Detect which cell encompasses the target text, then output its (X, Y) center coordinate. 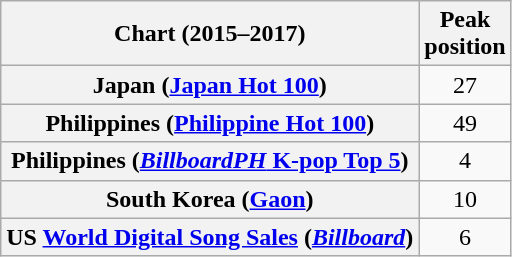
Chart (2015–2017) (210, 34)
10 (465, 199)
Philippines (Philippine Hot 100) (210, 123)
6 (465, 237)
49 (465, 123)
Philippines (BillboardPH K-pop Top 5) (210, 161)
4 (465, 161)
Peakposition (465, 34)
27 (465, 85)
Japan (Japan Hot 100) (210, 85)
South Korea (Gaon) (210, 199)
US World Digital Song Sales (Billboard) (210, 237)
